Identify which cell holds the provided text, then report its (X, Y) central coordinate. 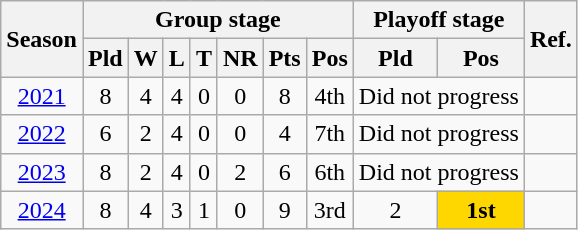
Group stage (218, 20)
2023 (42, 172)
2024 (42, 210)
4th (330, 96)
NR (240, 58)
7th (330, 134)
3rd (330, 210)
2022 (42, 134)
9 (284, 210)
Pts (284, 58)
L (176, 58)
6th (330, 172)
Playoff stage (438, 20)
W (146, 58)
2021 (42, 96)
T (204, 58)
1st (482, 210)
Season (42, 39)
3 (176, 210)
1 (204, 210)
Ref. (550, 39)
